Output the (x, y) coordinate of the center of the cell containing the given text.  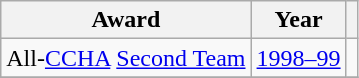
Year (298, 20)
All-CCHA Second Team (126, 58)
1998–99 (298, 58)
Award (126, 20)
